For the text-containing cell, return its midpoint in [X, Y] coordinate format. 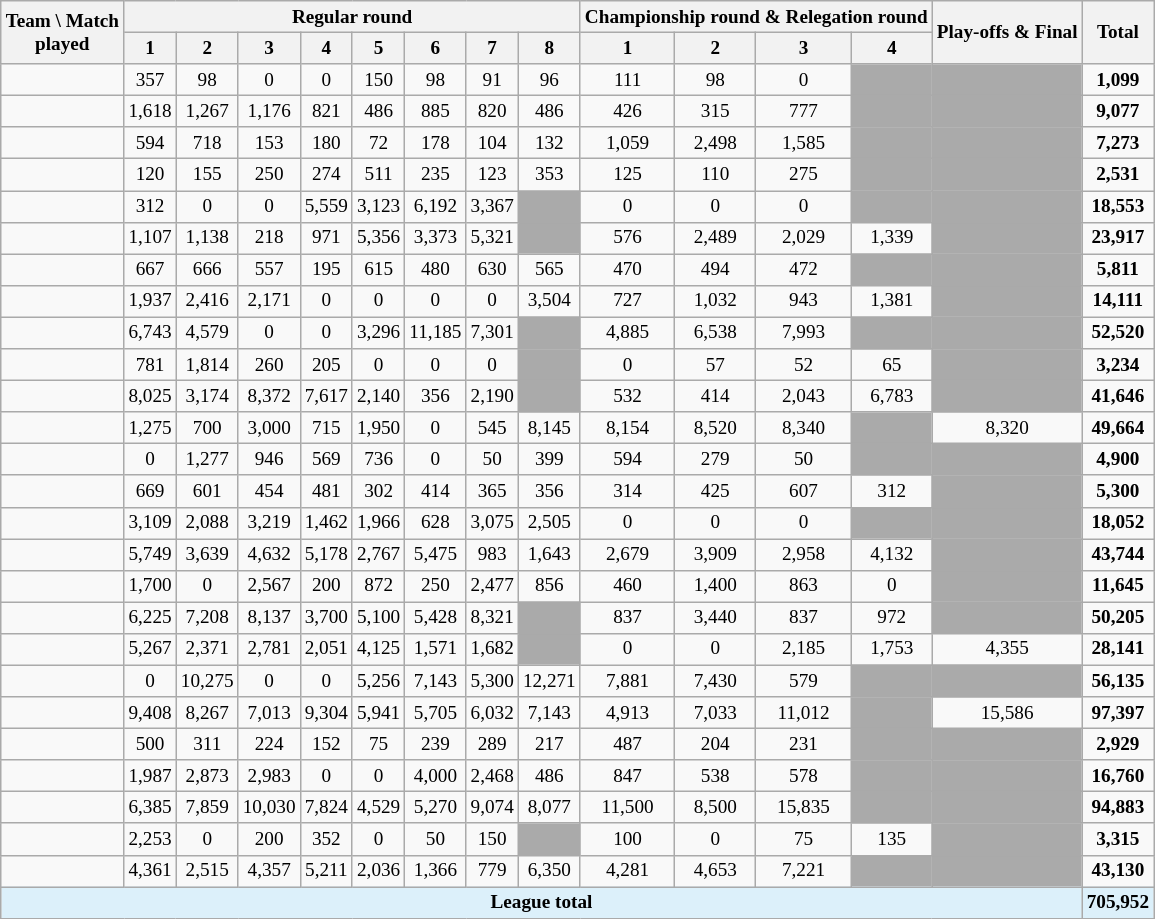
5,321 [492, 238]
96 [549, 80]
1,462 [326, 523]
1,107 [150, 238]
480 [436, 270]
18,052 [1118, 523]
4,000 [436, 776]
863 [804, 586]
781 [150, 365]
576 [628, 238]
314 [628, 491]
943 [804, 301]
472 [804, 270]
6,783 [892, 396]
Championship round & Relegation round [756, 17]
1,381 [892, 301]
5,749 [150, 554]
6,743 [150, 333]
1,267 [207, 111]
6,192 [436, 206]
15,835 [804, 808]
820 [492, 111]
856 [549, 586]
15,586 [1007, 713]
4,361 [150, 871]
9,304 [326, 713]
4,653 [716, 871]
487 [628, 744]
7,824 [326, 808]
2,498 [716, 143]
Team \ Match played [62, 32]
666 [207, 270]
565 [549, 270]
569 [326, 460]
7,993 [804, 333]
5,256 [378, 681]
43,744 [1118, 554]
2,958 [804, 554]
94,883 [1118, 808]
2,679 [628, 554]
3,373 [436, 238]
205 [326, 365]
4,913 [628, 713]
1,366 [436, 871]
260 [269, 365]
872 [378, 586]
2,531 [1118, 175]
91 [492, 80]
4,132 [892, 554]
365 [492, 491]
736 [378, 460]
700 [207, 428]
705,952 [1118, 902]
6 [436, 48]
1,571 [436, 649]
52,520 [1118, 333]
5,211 [326, 871]
5,178 [326, 554]
56,135 [1118, 681]
3,174 [207, 396]
10,275 [207, 681]
110 [716, 175]
579 [804, 681]
494 [716, 270]
2,873 [207, 776]
180 [326, 143]
2,468 [492, 776]
23,917 [1118, 238]
8,520 [716, 428]
8,267 [207, 713]
7,301 [492, 333]
2,505 [549, 523]
718 [207, 143]
43,130 [1118, 871]
18,553 [1118, 206]
12,271 [549, 681]
1,585 [804, 143]
7,273 [1118, 143]
3,639 [207, 554]
715 [326, 428]
1,987 [150, 776]
352 [326, 839]
847 [628, 776]
630 [492, 270]
1,700 [150, 586]
4,632 [269, 554]
2,088 [207, 523]
481 [326, 491]
2,371 [207, 649]
7 [492, 48]
3,440 [716, 618]
946 [269, 460]
16,760 [1118, 776]
607 [804, 491]
6,032 [492, 713]
28,141 [1118, 649]
224 [269, 744]
1,950 [378, 428]
615 [378, 270]
500 [150, 744]
972 [892, 618]
454 [269, 491]
5,475 [436, 554]
10,030 [269, 808]
279 [716, 460]
235 [436, 175]
8,154 [628, 428]
7,208 [207, 618]
2,489 [716, 238]
8,077 [549, 808]
1,753 [892, 649]
6,225 [150, 618]
3,123 [378, 206]
120 [150, 175]
5 [378, 48]
289 [492, 744]
6,350 [549, 871]
2,043 [804, 396]
9,074 [492, 808]
7,430 [716, 681]
7,013 [269, 713]
5,559 [326, 206]
3,296 [378, 333]
2,477 [492, 586]
111 [628, 80]
8,500 [716, 808]
104 [492, 143]
50,205 [1118, 618]
3,234 [1118, 365]
3,075 [492, 523]
302 [378, 491]
7,033 [716, 713]
557 [269, 270]
532 [628, 396]
578 [804, 776]
667 [150, 270]
2,036 [378, 871]
8 [549, 48]
3,367 [492, 206]
1,937 [150, 301]
123 [492, 175]
2,185 [804, 649]
6,538 [716, 333]
4,357 [269, 871]
1,618 [150, 111]
7,859 [207, 808]
153 [269, 143]
239 [436, 744]
2,029 [804, 238]
3,700 [326, 618]
8,372 [269, 396]
2,140 [378, 396]
4,125 [378, 649]
4,355 [1007, 649]
425 [716, 491]
2,767 [378, 554]
132 [549, 143]
5,811 [1118, 270]
727 [628, 301]
1,059 [628, 143]
1,138 [207, 238]
1,966 [378, 523]
3,504 [549, 301]
2,781 [269, 649]
135 [892, 839]
779 [492, 871]
399 [549, 460]
2,515 [207, 871]
4,885 [628, 333]
5,356 [378, 238]
11,185 [436, 333]
125 [628, 175]
311 [207, 744]
628 [436, 523]
538 [716, 776]
2,983 [269, 776]
65 [892, 365]
4,900 [1118, 460]
1,339 [892, 238]
470 [628, 270]
5,100 [378, 618]
11,645 [1118, 586]
155 [207, 175]
5,270 [436, 808]
511 [378, 175]
1,277 [207, 460]
195 [326, 270]
274 [326, 175]
2,171 [269, 301]
2,190 [492, 396]
178 [436, 143]
League total [542, 902]
1,400 [716, 586]
315 [716, 111]
275 [804, 175]
1,814 [207, 365]
231 [804, 744]
9,077 [1118, 111]
204 [716, 744]
8,340 [804, 428]
7,221 [804, 871]
218 [269, 238]
8,145 [549, 428]
97,397 [1118, 713]
6,385 [150, 808]
545 [492, 428]
669 [150, 491]
14,111 [1118, 301]
5,428 [436, 618]
9,408 [150, 713]
152 [326, 744]
Regular round [352, 17]
8,137 [269, 618]
3,909 [716, 554]
885 [436, 111]
4,281 [628, 871]
5,941 [378, 713]
5,267 [150, 649]
2,051 [326, 649]
3,109 [150, 523]
7,617 [326, 396]
1,032 [716, 301]
1,099 [1118, 80]
1,176 [269, 111]
2,416 [207, 301]
100 [628, 839]
2,929 [1118, 744]
2,253 [150, 839]
353 [549, 175]
7,881 [628, 681]
3,219 [269, 523]
3,000 [269, 428]
41,646 [1118, 396]
11,500 [628, 808]
1,275 [150, 428]
3,315 [1118, 839]
11,012 [804, 713]
49,664 [1118, 428]
52 [804, 365]
1,643 [549, 554]
8,321 [492, 618]
57 [716, 365]
72 [378, 143]
601 [207, 491]
Total [1118, 32]
2,567 [269, 586]
5,705 [436, 713]
357 [150, 80]
4,579 [207, 333]
Play-offs & Final [1007, 32]
217 [549, 744]
821 [326, 111]
426 [628, 111]
971 [326, 238]
8,025 [150, 396]
1,682 [492, 649]
777 [804, 111]
8,320 [1007, 428]
460 [628, 586]
4,529 [378, 808]
983 [492, 554]
